Output the (X, Y) coordinate of the center of the cell containing the given text.  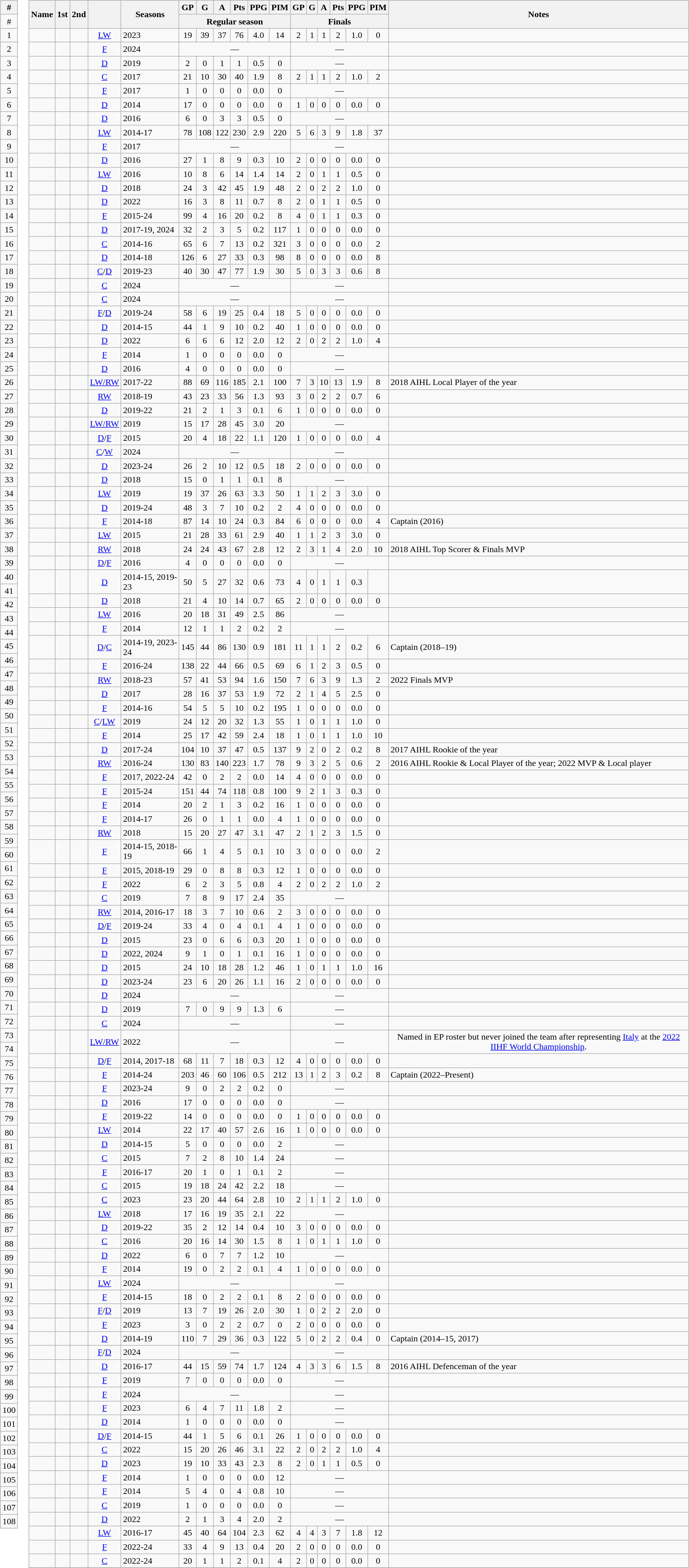
Regular season (235, 21)
116 (222, 382)
2017-22 (150, 382)
181 (280, 647)
203 (188, 1075)
0.9 (258, 647)
92 (9, 1299)
105 (9, 1480)
107 (9, 1507)
101 (9, 1424)
2.2 (258, 1186)
2014, 2016-17 (150, 912)
2015, 2018-19 (150, 870)
1.6 (258, 680)
2nd (79, 14)
1st (62, 14)
195 (280, 708)
230 (239, 132)
2022 Finals MVP (539, 680)
90 (9, 1271)
Captain (2022–Present) (539, 1075)
2014, 2017-18 (150, 1061)
96 (9, 1355)
C/LW (104, 721)
71 (9, 1008)
C/W (104, 452)
2019-23 (150, 271)
Seasons (150, 14)
2017, 2022-24 (150, 777)
D/C (104, 647)
91 (9, 1285)
2018-23 (150, 680)
120 (280, 438)
2017-19, 2024 (150, 230)
137 (280, 749)
52 (9, 744)
145 (188, 647)
Name (42, 14)
138 (188, 666)
124 (280, 1366)
70 (9, 994)
2018 AIHL Top Scorer & Finals MVP (539, 549)
Captain (2014–15, 2017) (539, 1338)
2016 AIHL Defenceman of the year (539, 1366)
118 (239, 791)
80 (9, 1132)
2018-19 (150, 396)
2017 AIHL Rookie of the year (539, 749)
185 (239, 382)
Notes (539, 14)
75 (9, 1063)
34 (9, 493)
C/D (104, 271)
95 (9, 1341)
102 (9, 1438)
212 (280, 1075)
223 (239, 763)
2016 AIHL Rookie & Local Player of the year; 2022 MVP & Local player (539, 763)
Named in EP roster but never joined the team after representing Italy at the 2022 IIHF World Championship. (539, 1042)
79 (9, 1118)
2014-19 (150, 1338)
Captain (2018–19) (539, 647)
89 (9, 1257)
150 (280, 680)
117 (280, 230)
321 (280, 243)
38 (9, 549)
151 (188, 791)
126 (188, 257)
85 (9, 1202)
81 (9, 1146)
103 (9, 1452)
Finals (339, 21)
Captain (2016) (539, 521)
2017-24 (150, 749)
4.0 (258, 35)
2014-15, 2019-23 (150, 582)
51 (9, 729)
3.3 (258, 493)
82 (9, 1160)
140 (222, 763)
2.6 (258, 1130)
97 (9, 1368)
2022, 2024 (150, 953)
2018 AIHL Local Player of the year (539, 382)
2014-15, 2018-19 (150, 852)
2014-24 (150, 1075)
220 (280, 132)
2014-19, 2023-24 (150, 647)
110 (188, 1338)
